Locate the cell with the specified text and output its [X, Y] center coordinate. 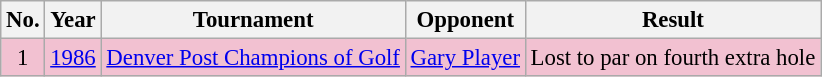
No. [23, 20]
Lost to par on fourth extra hole [672, 58]
Year [73, 20]
1 [23, 58]
1986 [73, 58]
Denver Post Champions of Golf [253, 58]
Result [672, 20]
Gary Player [465, 58]
Tournament [253, 20]
Opponent [465, 20]
